Find where the given text appears and provide that cell's center as (x, y) coordinate. 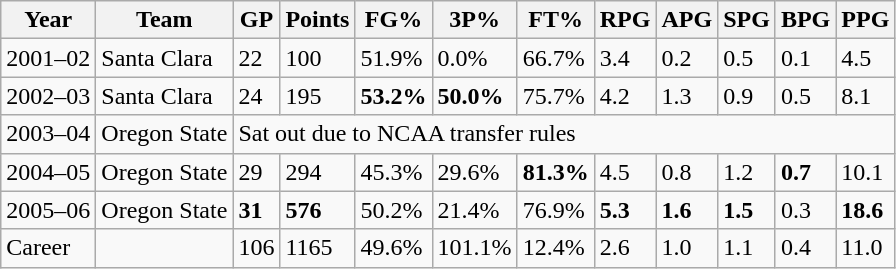
81.3% (556, 172)
18.6 (866, 210)
50.0% (474, 96)
1.6 (687, 210)
2002–03 (48, 96)
1.3 (687, 96)
31 (256, 210)
5.3 (625, 210)
PPG (866, 20)
2003–04 (48, 134)
FT% (556, 20)
APG (687, 20)
RPG (625, 20)
2005–06 (48, 210)
75.7% (556, 96)
101.1% (474, 248)
53.2% (394, 96)
4.2 (625, 96)
1.0 (687, 248)
21.4% (474, 210)
0.9 (747, 96)
0.3 (805, 210)
8.1 (866, 96)
Year (48, 20)
294 (318, 172)
0.7 (805, 172)
BPG (805, 20)
2004–05 (48, 172)
66.7% (556, 58)
0.2 (687, 58)
2001–02 (48, 58)
100 (318, 58)
29.6% (474, 172)
1.2 (747, 172)
0.8 (687, 172)
76.9% (556, 210)
45.3% (394, 172)
GP (256, 20)
Career (48, 248)
0.0% (474, 58)
195 (318, 96)
29 (256, 172)
24 (256, 96)
50.2% (394, 210)
Team (164, 20)
10.1 (866, 172)
576 (318, 210)
11.0 (866, 248)
12.4% (556, 248)
49.6% (394, 248)
106 (256, 248)
3P% (474, 20)
0.4 (805, 248)
0.1 (805, 58)
3.4 (625, 58)
2.6 (625, 248)
SPG (747, 20)
1.1 (747, 248)
Sat out due to NCAA transfer rules (564, 134)
FG% (394, 20)
1.5 (747, 210)
51.9% (394, 58)
1165 (318, 248)
Points (318, 20)
22 (256, 58)
